Provide the (x, y) coordinate of the cell's center where the given text is located.  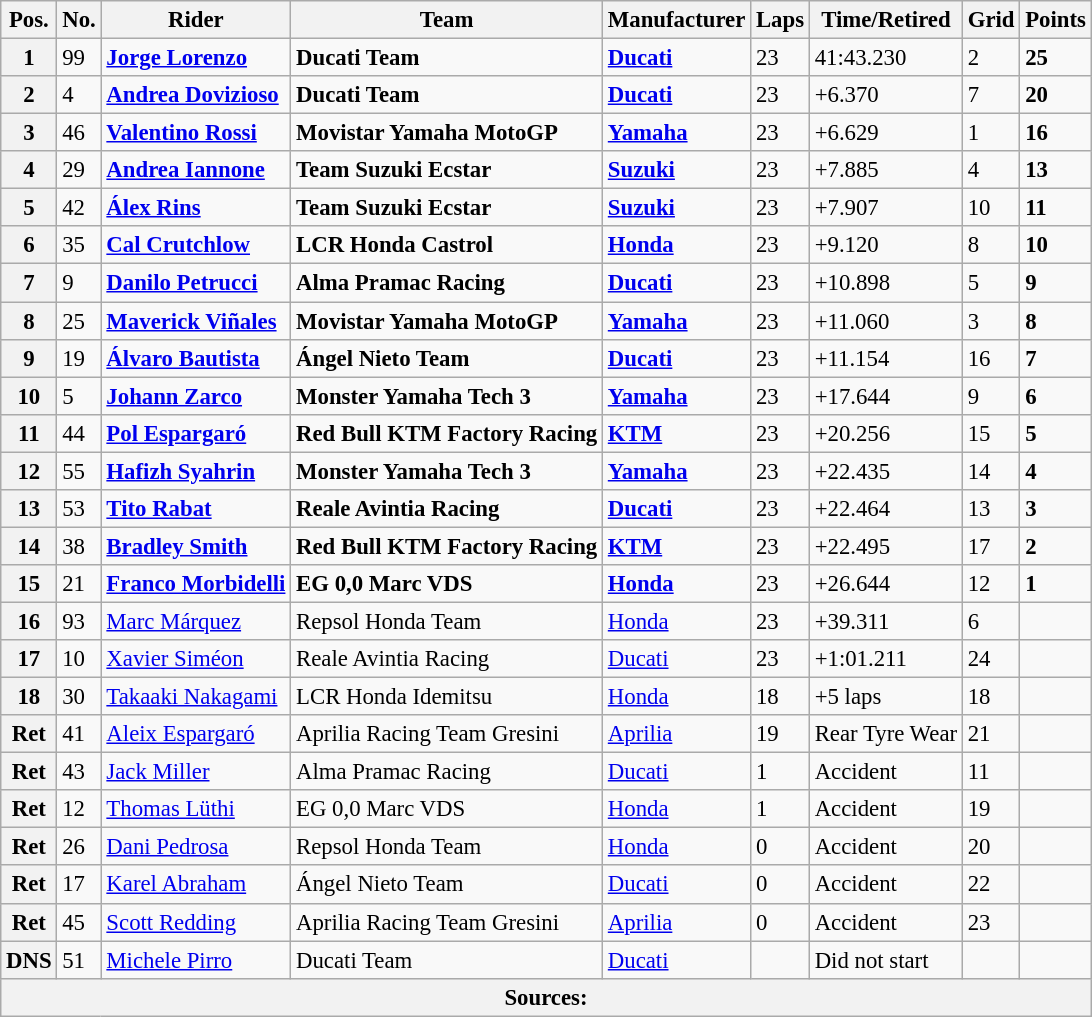
99 (79, 58)
42 (79, 208)
51 (79, 960)
+39.311 (886, 621)
Álex Rins (196, 208)
22 (990, 885)
41:43.230 (886, 58)
Álvaro Bautista (196, 358)
Did not start (886, 960)
45 (79, 922)
46 (79, 133)
Andrea Dovizioso (196, 95)
Cal Crutchlow (196, 245)
Michele Pirro (196, 960)
DNS (29, 960)
LCR Honda Idemitsu (447, 697)
29 (79, 170)
24 (990, 659)
Thomas Lüthi (196, 809)
Team (447, 20)
+7.907 (886, 208)
Rear Tyre Wear (886, 734)
53 (79, 509)
+5 laps (886, 697)
Jack Miller (196, 772)
Laps (780, 20)
Maverick Viñales (196, 321)
55 (79, 471)
Pol Espargaró (196, 433)
Manufacturer (677, 20)
Takaaki Nakagami (196, 697)
38 (79, 546)
+7.885 (886, 170)
Jorge Lorenzo (196, 58)
Franco Morbidelli (196, 584)
+6.629 (886, 133)
26 (79, 847)
No. (79, 20)
LCR Honda Castrol (447, 245)
Marc Márquez (196, 621)
Points (1056, 20)
Pos. (29, 20)
Aleix Espargaró (196, 734)
Bradley Smith (196, 546)
Rider (196, 20)
93 (79, 621)
+20.256 (886, 433)
Sources: (546, 997)
+22.464 (886, 509)
35 (79, 245)
+10.898 (886, 283)
Hafizh Syahrin (196, 471)
Dani Pedrosa (196, 847)
+9.120 (886, 245)
Danilo Petrucci (196, 283)
Andrea Iannone (196, 170)
+22.495 (886, 546)
Grid (990, 20)
43 (79, 772)
Tito Rabat (196, 509)
+11.060 (886, 321)
Valentino Rossi (196, 133)
30 (79, 697)
Scott Redding (196, 922)
+6.370 (886, 95)
+11.154 (886, 358)
Time/Retired (886, 20)
+26.644 (886, 584)
+1:01.211 (886, 659)
+22.435 (886, 471)
Xavier Siméon (196, 659)
Karel Abraham (196, 885)
44 (79, 433)
+17.644 (886, 396)
Johann Zarco (196, 396)
41 (79, 734)
